Return (X, Y) of the center of cell containing provided text 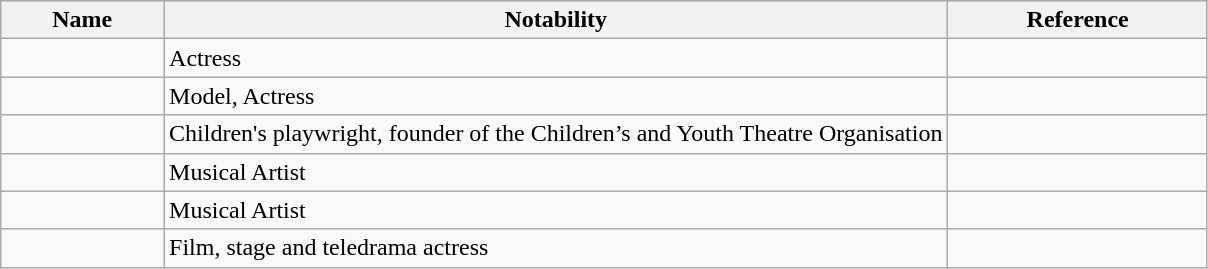
Actress (556, 58)
Reference (1078, 20)
Film, stage and teledrama actress (556, 248)
Children's playwright, founder of the Children’s and Youth Theatre Organisation (556, 134)
Name (82, 20)
Notability (556, 20)
Model, Actress (556, 96)
